Determine the (X, Y) coordinate at the center of the cell enclosing the given text.  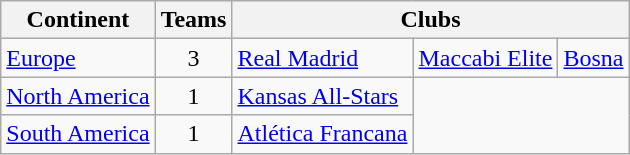
Europe (78, 58)
Clubs (430, 20)
Atlética Francana (322, 134)
Real Madrid (322, 58)
Maccabi Elite (486, 58)
3 (194, 58)
North America (78, 96)
Continent (78, 20)
Kansas All-Stars (322, 96)
Teams (194, 20)
Bosna (594, 58)
South America (78, 134)
